Output the [X, Y] coordinate of the center of the cell containing the given text.  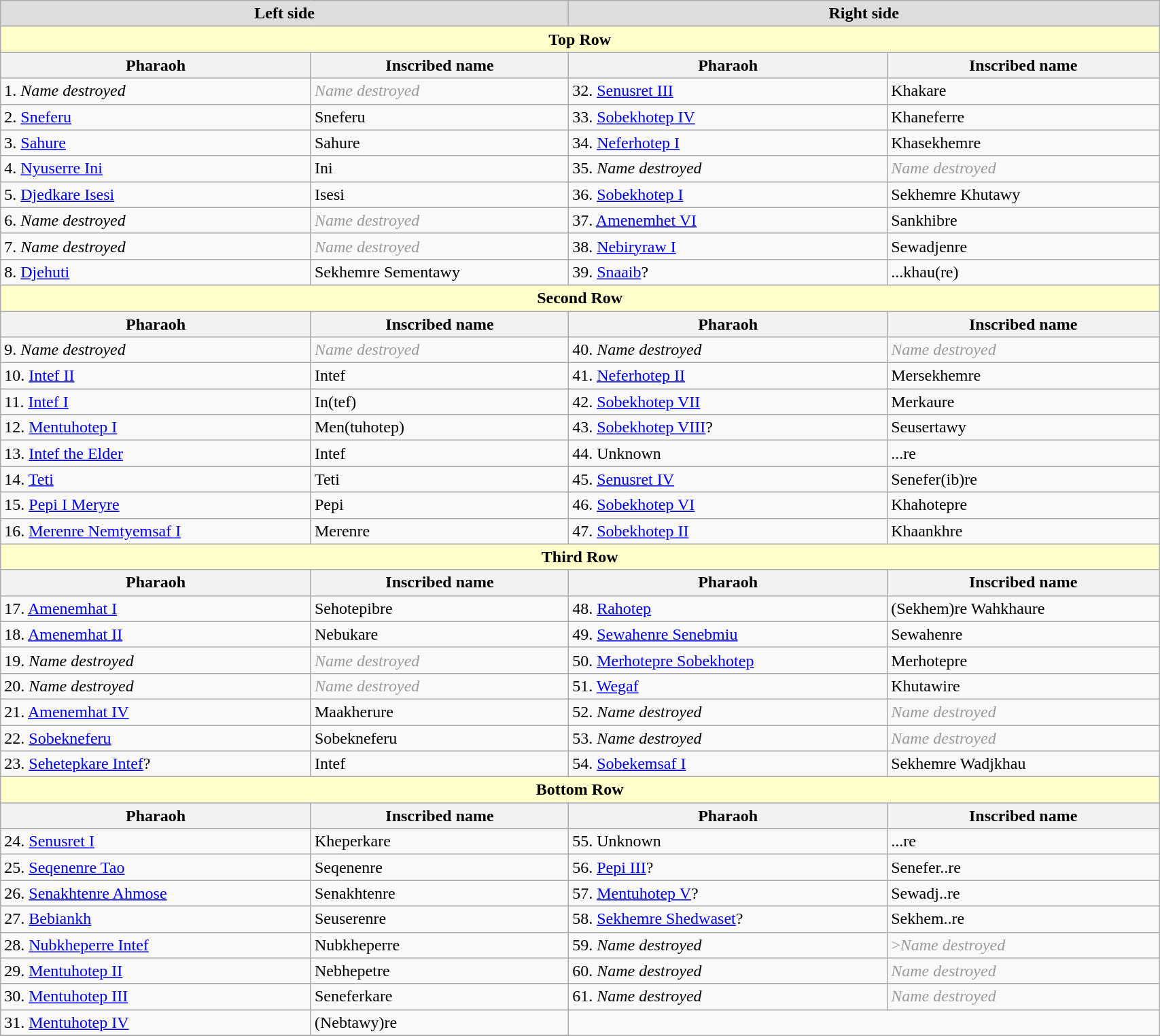
50. Merhotepre Sobekhotep [728, 660]
2. Sneferu [156, 117]
32. Senusret III [728, 91]
30. Mentuhotep III [156, 997]
53. Name destroyed [728, 738]
Bottom Row [580, 790]
16. Merenre Nemtyemsaf I [156, 531]
47. Sobekhotep II [728, 531]
Nebukare [439, 634]
Sekhemre Sementawy [439, 272]
42. Sobekhotep VII [728, 402]
Khahotepre [1023, 505]
11. Intef I [156, 402]
Merhotepre [1023, 660]
29. Mentuhotep II [156, 971]
Teti [439, 479]
Senefer(ib)re [1023, 479]
Sehotepibre [439, 608]
22. Sobekneferu [156, 738]
Khutawire [1023, 686]
Top Row [580, 39]
15. Pepi I Meryre [156, 505]
Khasekhemre [1023, 143]
Seuserenre [439, 919]
56. Pepi III? [728, 867]
41. Neferhotep II [728, 376]
Senakhtenre [439, 893]
60. Name destroyed [728, 971]
5. Djedkare Isesi [156, 194]
1. Name destroyed [156, 91]
Sekhemre Wadjkhau [1023, 764]
6. Name destroyed [156, 220]
Sankhibre [1023, 220]
23. Sehetepkare Intef? [156, 764]
52. Name destroyed [728, 712]
31. Mentuhotep IV [156, 1022]
Senefer..re [1023, 867]
28. Nubkheperre Intef [156, 945]
Men(tuhotep) [439, 428]
In(tef) [439, 402]
48. Rahotep [728, 608]
Kheperkare [439, 842]
>Name destroyed [1023, 945]
Khaankhre [1023, 531]
Sahure [439, 143]
Pepi [439, 505]
4. Nyuserre Ini [156, 169]
Third Row [580, 557]
Left side [285, 14]
(Nebtawy)re [439, 1022]
55. Unknown [728, 842]
20. Name destroyed [156, 686]
(Sekhem)re Wahkhaure [1023, 608]
18. Amenemhat II [156, 634]
35. Name destroyed [728, 169]
Sewadjenre [1023, 246]
Maakherure [439, 712]
14. Teti [156, 479]
13. Intef the Elder [156, 453]
Sneferu [439, 117]
Nebhepetre [439, 971]
27. Bebiankh [156, 919]
Seusertawy [1023, 428]
40. Name destroyed [728, 350]
46. Sobekhotep VI [728, 505]
3. Sahure [156, 143]
12. Mentuhotep I [156, 428]
59. Name destroyed [728, 945]
36. Sobekhotep I [728, 194]
Right side [864, 14]
38. Nebiryraw I [728, 246]
54. Sobekemsaf I [728, 764]
Seqenenre [439, 867]
Merenre [439, 531]
7. Name destroyed [156, 246]
17. Amenemhat I [156, 608]
43. Sobekhotep VIII? [728, 428]
10. Intef II [156, 376]
Second Row [580, 298]
33. Sobekhotep IV [728, 117]
57. Mentuhotep V? [728, 893]
8. Djehuti [156, 272]
Sewahenre [1023, 634]
34. Neferhotep I [728, 143]
Khaneferre [1023, 117]
61. Name destroyed [728, 997]
45. Senusret IV [728, 479]
Sobekneferu [439, 738]
39. Snaaib? [728, 272]
21. Amenemhat IV [156, 712]
Khakare [1023, 91]
Sewadj..re [1023, 893]
24. Senusret I [156, 842]
37. Amenemhet VI [728, 220]
9. Name destroyed [156, 350]
51. Wegaf [728, 686]
58. Sekhemre Shedwaset? [728, 919]
49. Sewahenre Senebmiu [728, 634]
Nubkheperre [439, 945]
...khau(re) [1023, 272]
44. Unknown [728, 453]
Seneferkare [439, 997]
25. Seqenenre Tao [156, 867]
Mersekhemre [1023, 376]
26. Senakhtenre Ahmose [156, 893]
Merkaure [1023, 402]
Ini [439, 169]
19. Name destroyed [156, 660]
Isesi [439, 194]
Sekhemre Khutawy [1023, 194]
Sekhem..re [1023, 919]
